Capture the cell that displays the provided text and extract its [x, y] central coordinate. 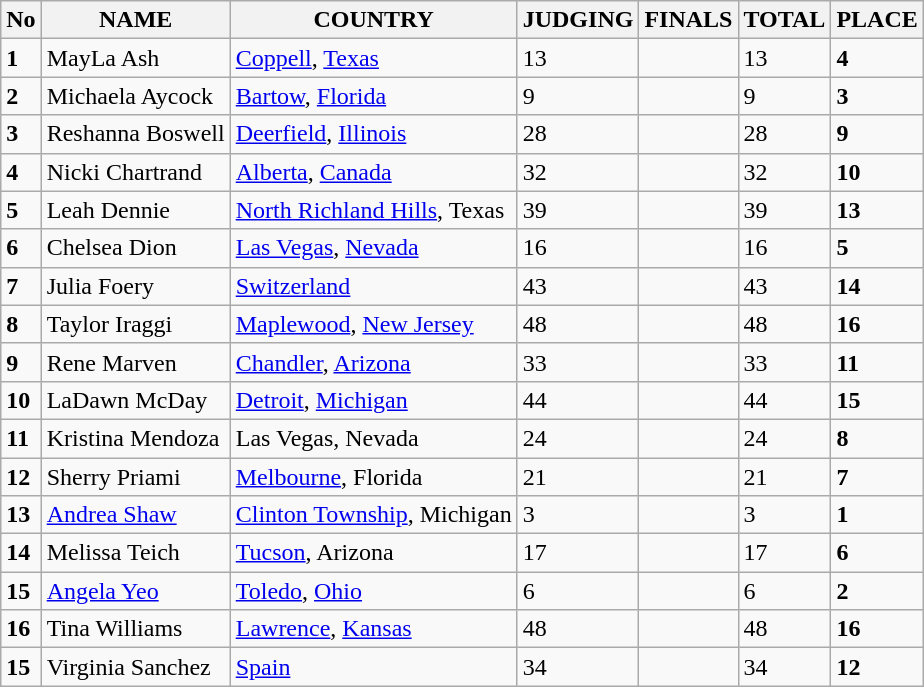
Virginia Sanchez [136, 667]
Taylor Iraggi [136, 324]
North Richland Hills, Texas [374, 210]
Melissa Teich [136, 553]
Chelsea Dion [136, 248]
Bartow, Florida [374, 96]
Toledo, Ohio [374, 591]
Lawrence, Kansas [374, 629]
MayLa Ash [136, 58]
Chandler, Arizona [374, 362]
Tucson, Arizona [374, 553]
Sherry Priami [136, 477]
Deerfield, Illinois [374, 134]
TOTAL [784, 20]
Michaela Aycock [136, 96]
Detroit, Michigan [374, 400]
NAME [136, 20]
Reshanna Boswell [136, 134]
COUNTRY [374, 20]
Maplewood, New Jersey [374, 324]
Tina Williams [136, 629]
FINALS [688, 20]
Switzerland [374, 286]
Spain [374, 667]
Andrea Shaw [136, 515]
LaDawn McDay [136, 400]
Nicki Chartrand [136, 172]
Leah Dennie [136, 210]
No [21, 20]
Angela Yeo [136, 591]
Melbourne, Florida [374, 477]
Clinton Township, Michigan [374, 515]
Rene Marven [136, 362]
PLACE [877, 20]
JUDGING [578, 20]
Coppell, Texas [374, 58]
Julia Foery [136, 286]
Alberta, Canada [374, 172]
Kristina Mendoza [136, 438]
